Output the (X, Y) coordinate of the center of the cell containing the given text.  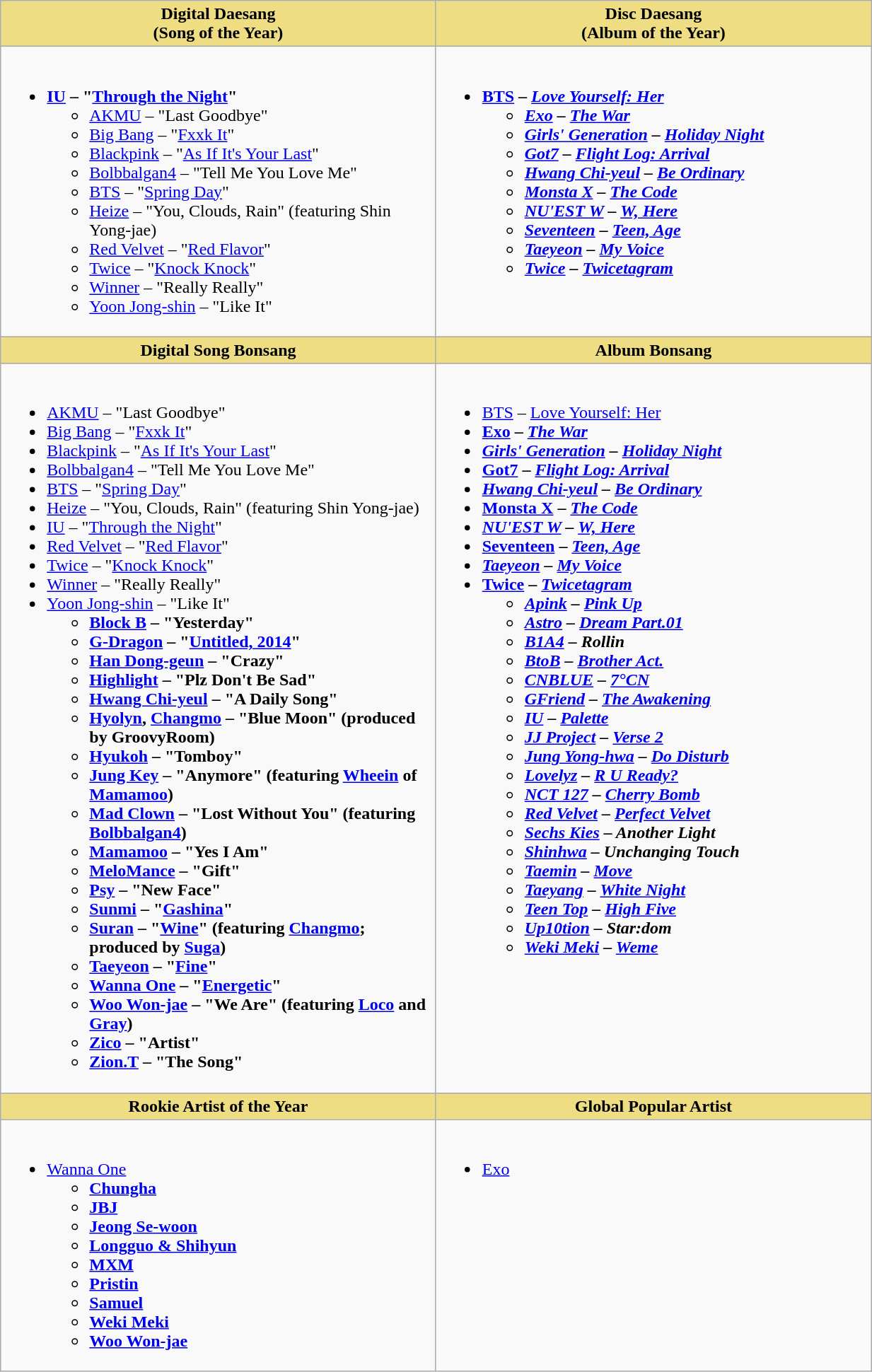
Digital Song Bonsang (218, 350)
Global Popular Artist (653, 1106)
Album Bonsang (653, 350)
Rookie Artist of the Year (218, 1106)
Wanna OneChunghaJBJJeong Se-woonLongguo & ShihyunMXMPristinSamuelWeki MekiWoo Won-jae (218, 1245)
Exo (653, 1245)
Disc Daesang(Album of the Year) (653, 24)
Digital Daesang(Song of the Year) (218, 24)
